Extract the [x, y] coordinate from the center of the cell holding the provided text.  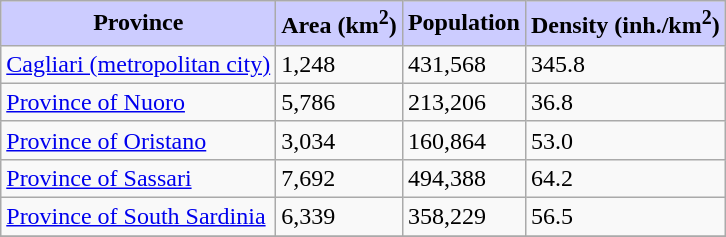
6,339 [340, 217]
160,864 [464, 140]
Province of South Sardinia [138, 217]
1,248 [340, 64]
Density (inh./km2) [625, 24]
Cagliari (metropolitan city) [138, 64]
358,229 [464, 217]
Province of Oristano [138, 140]
56.5 [625, 217]
213,206 [464, 102]
53.0 [625, 140]
3,034 [340, 140]
431,568 [464, 64]
36.8 [625, 102]
7,692 [340, 178]
494,388 [464, 178]
5,786 [340, 102]
Area (km2) [340, 24]
64.2 [625, 178]
Province of Nuoro [138, 102]
345.8 [625, 64]
Province of Sassari [138, 178]
Population [464, 24]
Province [138, 24]
